Pinpoint the cell where the given text exists, returning its [x, y] midpoint coordinate. 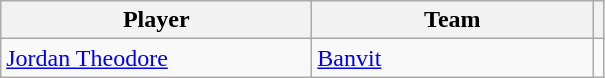
Player [156, 20]
Jordan Theodore [156, 58]
Team [452, 20]
Banvit [452, 58]
